Determine the (x, y) coordinate at the center of the cell enclosing the given text.  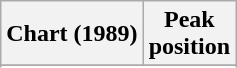
Peakposition (189, 34)
Chart (1989) (72, 34)
